Extract the (x, y) coordinate from the center of the cell holding the provided text.  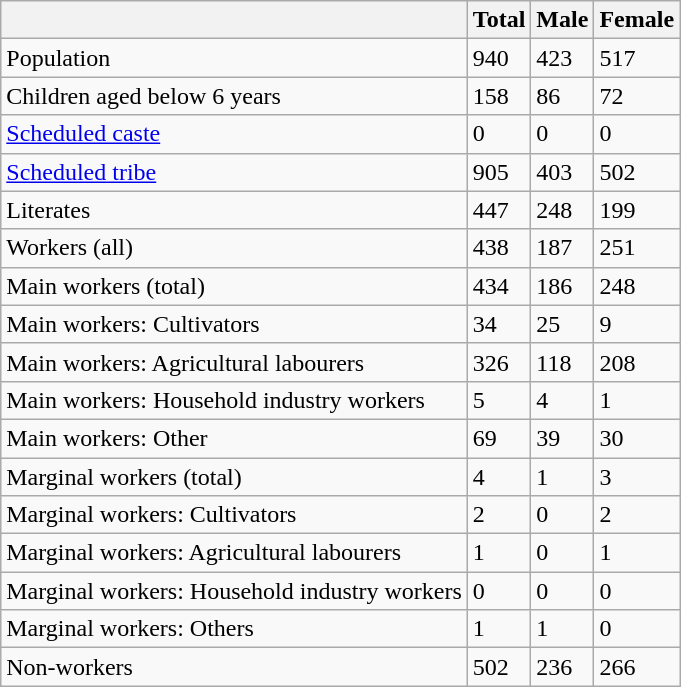
Main workers: Agricultural labourers (234, 362)
Total (499, 20)
Marginal workers: Cultivators (234, 515)
423 (562, 58)
72 (637, 96)
3 (637, 477)
Marginal workers (total) (234, 477)
34 (499, 324)
517 (637, 58)
Literates (234, 210)
251 (637, 248)
Workers (all) (234, 248)
Scheduled tribe (234, 172)
Scheduled caste (234, 134)
39 (562, 438)
199 (637, 210)
266 (637, 667)
940 (499, 58)
30 (637, 438)
403 (562, 172)
86 (562, 96)
25 (562, 324)
Main workers: Other (234, 438)
Male (562, 20)
326 (499, 362)
Main workers: Cultivators (234, 324)
5 (499, 400)
Non-workers (234, 667)
Marginal workers: Others (234, 629)
187 (562, 248)
208 (637, 362)
Marginal workers: Household industry workers (234, 591)
Main workers (total) (234, 286)
905 (499, 172)
69 (499, 438)
158 (499, 96)
118 (562, 362)
438 (499, 248)
434 (499, 286)
Population (234, 58)
Marginal workers: Agricultural labourers (234, 553)
236 (562, 667)
9 (637, 324)
186 (562, 286)
447 (499, 210)
Female (637, 20)
Children aged below 6 years (234, 96)
Main workers: Household industry workers (234, 400)
